Search for the cell housing the specified text and yield its [x, y] center coordinate. 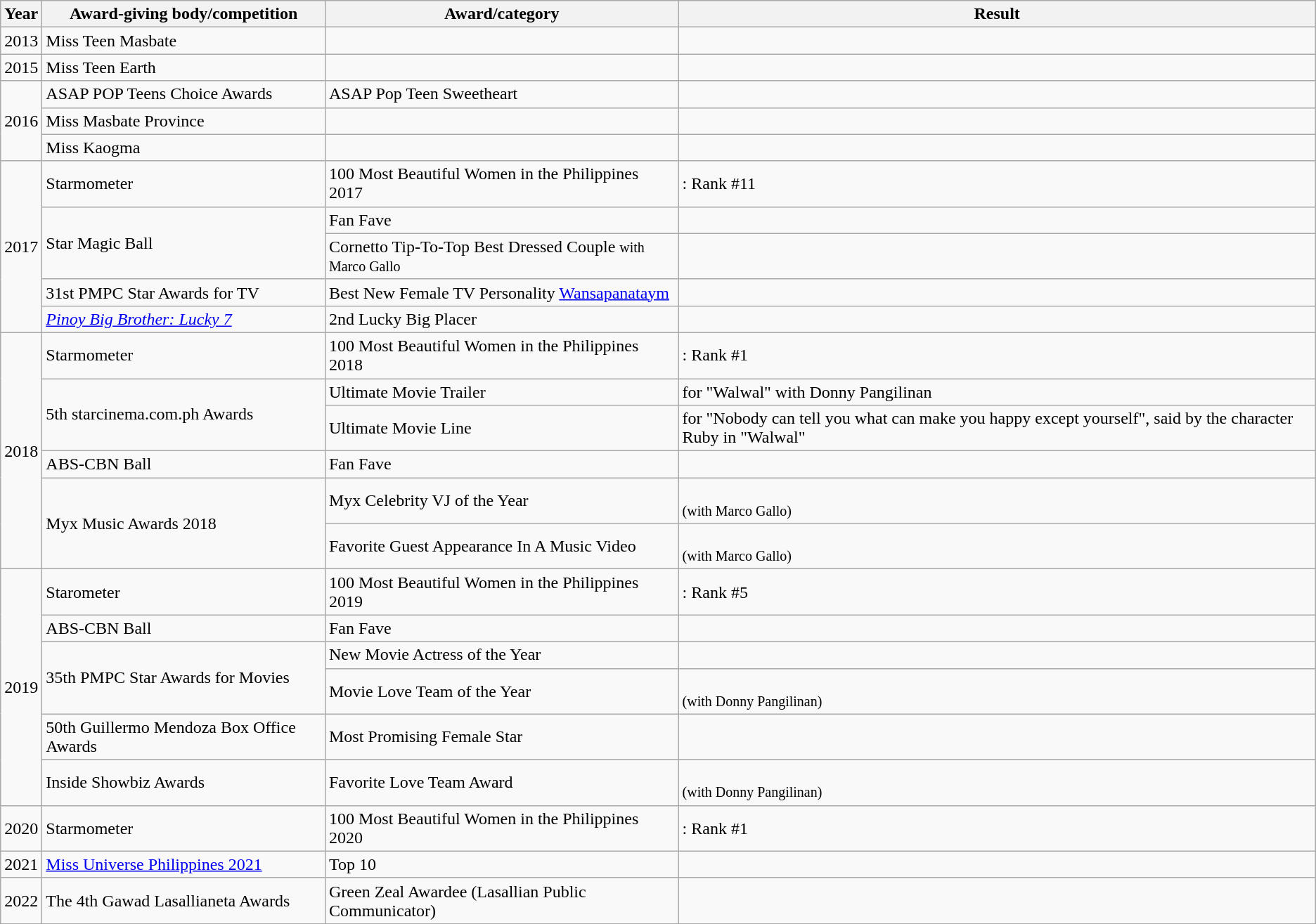
Starometer [184, 592]
ASAP POP Teens Choice Awards [184, 94]
Miss Teen Earth [184, 67]
2018 [21, 450]
Most Promising Female Star [502, 736]
Favorite Love Team Award [502, 783]
100 Most Beautiful Women in the Philippines 2018 [502, 356]
5th starcinema.com.ph Awards [184, 415]
50th Guillermo Mendoza Box Office Awards [184, 736]
35th PMPC Star Awards for Movies [184, 677]
for "Nobody can tell you what can make you happy except yourself", said by the character Ruby in "Walwal" [997, 429]
New Movie Actress of the Year [502, 655]
Miss Kaogma [184, 148]
2021 [21, 864]
Best New Female TV Personality Wansapanataym [502, 292]
: Rank #5 [997, 592]
Result [997, 14]
ASAP Pop Teen Sweetheart [502, 94]
2017 [21, 247]
for "Walwal" with Donny Pangilinan [997, 391]
2019 [21, 687]
Inside Showbiz Awards [184, 783]
Top 10 [502, 864]
2020 [21, 828]
31st PMPC Star Awards for TV [184, 292]
Cornetto Tip-To-Top Best Dressed Couple with Marco Gallo [502, 256]
Ultimate Movie Line [502, 429]
Miss Teen Masbate [184, 41]
2022 [21, 901]
100 Most Beautiful Women in the Philippines 2017 [502, 184]
Star Magic Ball [184, 243]
Movie Love Team of the Year [502, 691]
Miss Masbate Province [184, 121]
2016 [21, 121]
Pinoy Big Brother: Lucky 7 [184, 319]
The 4th Gawad Lasallianeta Awards [184, 901]
Myx Celebrity VJ of the Year [502, 500]
Green Zeal Awardee (Lasallian Public Communicator) [502, 901]
2013 [21, 41]
Award-giving body/competition [184, 14]
100 Most Beautiful Women in the Philippines 2019 [502, 592]
Myx Music Awards 2018 [184, 523]
: Rank #11 [997, 184]
100 Most Beautiful Women in the Philippines 2020 [502, 828]
Year [21, 14]
Favorite Guest Appearance In A Music Video [502, 547]
Award/category [502, 14]
2nd Lucky Big Placer [502, 319]
Miss Universe Philippines 2021 [184, 864]
Ultimate Movie Trailer [502, 391]
2015 [21, 67]
